Detect which cell encompasses the target text, then output its (x, y) center coordinate. 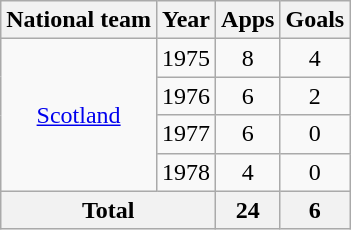
24 (248, 210)
1977 (186, 134)
Year (186, 20)
Goals (315, 20)
Apps (248, 20)
8 (248, 58)
Scotland (79, 115)
1976 (186, 96)
1978 (186, 172)
Total (108, 210)
National team (79, 20)
1975 (186, 58)
2 (315, 96)
